Determine the (X, Y) coordinate at the center of the cell enclosing the given text.  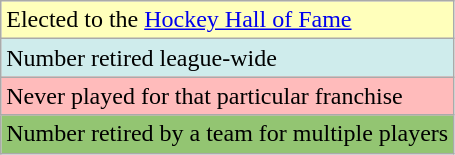
Elected to the Hockey Hall of Fame (228, 20)
Number retired by a team for multiple players (228, 134)
Never played for that particular franchise (228, 96)
Number retired league-wide (228, 58)
